Extract the (X, Y) coordinate from the center of the cell holding the provided text.  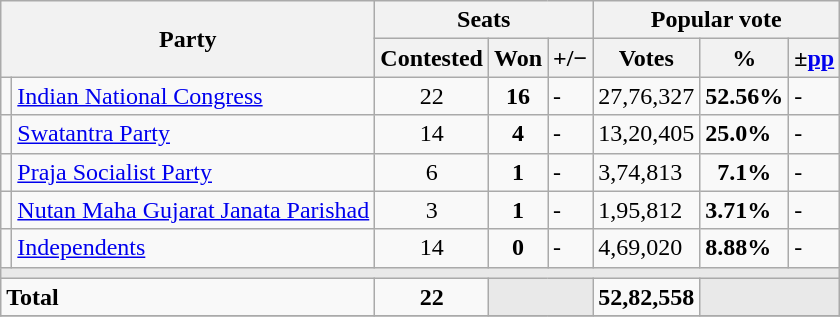
Won (518, 58)
Independents (194, 248)
Popular vote (716, 20)
27,76,327 (646, 96)
% (744, 58)
+/− (570, 58)
Votes (646, 58)
52,82,558 (646, 297)
13,20,405 (646, 134)
±pp (814, 58)
3 (432, 210)
25.0% (744, 134)
3.71% (744, 210)
Contested (432, 58)
Swatantra Party (194, 134)
Total (188, 297)
0 (518, 248)
Seats (484, 20)
6 (432, 172)
52.56% (744, 96)
16 (518, 96)
3,74,813 (646, 172)
Nutan Maha Gujarat Janata Parishad (194, 210)
7.1% (744, 172)
4 (518, 134)
4,69,020 (646, 248)
8.88% (744, 248)
1,95,812 (646, 210)
Indian National Congress (194, 96)
Praja Socialist Party (194, 172)
Party (188, 39)
